Scan for the cell matching the given text and deliver its [x, y] coordinate at center. 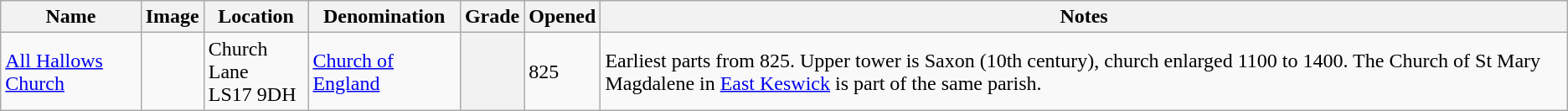
Notes [1084, 17]
Location [256, 17]
825 [563, 71]
Name [70, 17]
Grade [492, 17]
Opened [563, 17]
Church LaneLS17 9DH [256, 71]
Denomination [384, 17]
Church of England [384, 71]
Image [173, 17]
All Hallows Church [70, 71]
